Pinpoint the cell where the given text exists, returning its [x, y] midpoint coordinate. 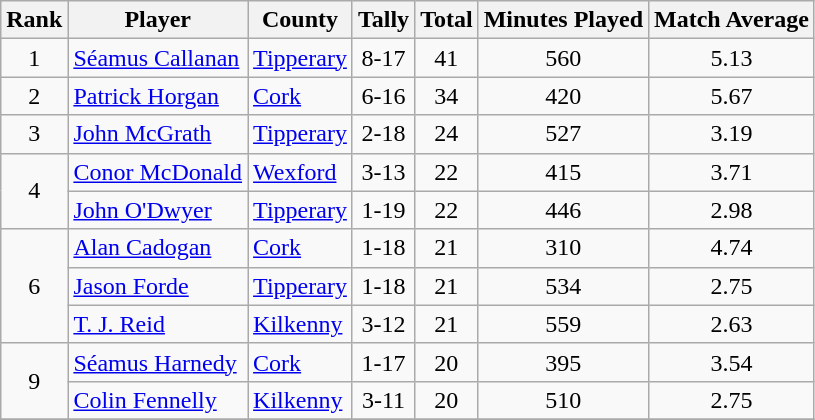
1-17 [383, 362]
Colin Fennelly [158, 400]
2 [34, 96]
5.13 [732, 58]
4.74 [732, 248]
2.63 [732, 324]
6-16 [383, 96]
560 [563, 58]
Player [158, 20]
3 [34, 134]
Match Average [732, 20]
John O'Dwyer [158, 210]
1 [34, 58]
415 [563, 172]
Rank [34, 20]
Conor McDonald [158, 172]
3.19 [732, 134]
24 [447, 134]
34 [447, 96]
3-13 [383, 172]
395 [563, 362]
Alan Cadogan [158, 248]
2.98 [732, 210]
Séamus Harnedy [158, 362]
John McGrath [158, 134]
4 [34, 191]
3.71 [732, 172]
534 [563, 286]
Total [447, 20]
41 [447, 58]
Jason Forde [158, 286]
527 [563, 134]
8-17 [383, 58]
T. J. Reid [158, 324]
9 [34, 381]
Tally [383, 20]
3.54 [732, 362]
Minutes Played [563, 20]
420 [563, 96]
3-11 [383, 400]
446 [563, 210]
6 [34, 286]
County [300, 20]
310 [563, 248]
1-19 [383, 210]
2-18 [383, 134]
3-12 [383, 324]
Patrick Horgan [158, 96]
510 [563, 400]
5.67 [732, 96]
Séamus Callanan [158, 58]
559 [563, 324]
Wexford [300, 172]
